Pinpoint the cell where the given text exists, returning its (x, y) midpoint coordinate. 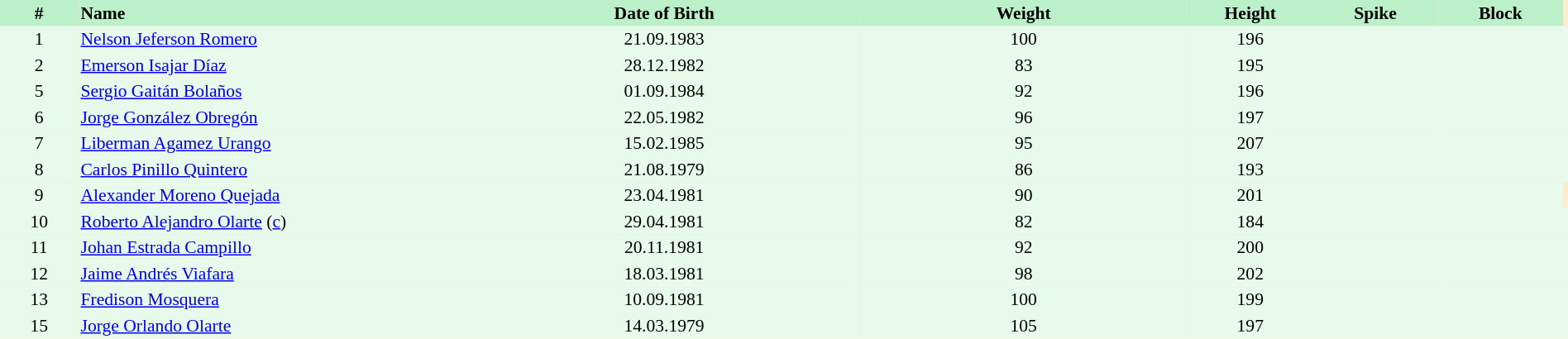
83 (1024, 65)
105 (1024, 326)
23.04.1981 (664, 195)
Jorge Orlando Olarte (273, 326)
7 (39, 144)
28.12.1982 (664, 65)
Block (1500, 13)
82 (1024, 222)
18.03.1981 (664, 274)
6 (39, 117)
2 (39, 65)
15 (39, 326)
20.11.1981 (664, 248)
193 (1250, 169)
184 (1250, 222)
86 (1024, 169)
01.09.1984 (664, 91)
Spike (1374, 13)
Height (1250, 13)
Alexander Moreno Quejada (273, 195)
21.09.1983 (664, 40)
Jorge González Obregón (273, 117)
Weight (1024, 13)
29.04.1981 (664, 222)
Johan Estrada Campillo (273, 248)
Nelson Jeferson Romero (273, 40)
10.09.1981 (664, 299)
8 (39, 169)
22.05.1982 (664, 117)
Sergio Gaitán Bolaños (273, 91)
5 (39, 91)
Carlos Pinillo Quintero (273, 169)
21.08.1979 (664, 169)
201 (1250, 195)
90 (1024, 195)
Fredison Mosquera (273, 299)
Liberman Agamez Urango (273, 144)
Roberto Alejandro Olarte (c) (273, 222)
96 (1024, 117)
Emerson Isajar Díaz (273, 65)
12 (39, 274)
# (39, 13)
11 (39, 248)
202 (1250, 274)
200 (1250, 248)
Name (273, 13)
95 (1024, 144)
195 (1250, 65)
13 (39, 299)
207 (1250, 144)
199 (1250, 299)
9 (39, 195)
Jaime Andrés Viafara (273, 274)
Date of Birth (664, 13)
15.02.1985 (664, 144)
1 (39, 40)
10 (39, 222)
98 (1024, 274)
14.03.1979 (664, 326)
